For the text-containing cell, return its midpoint in [x, y] coordinate format. 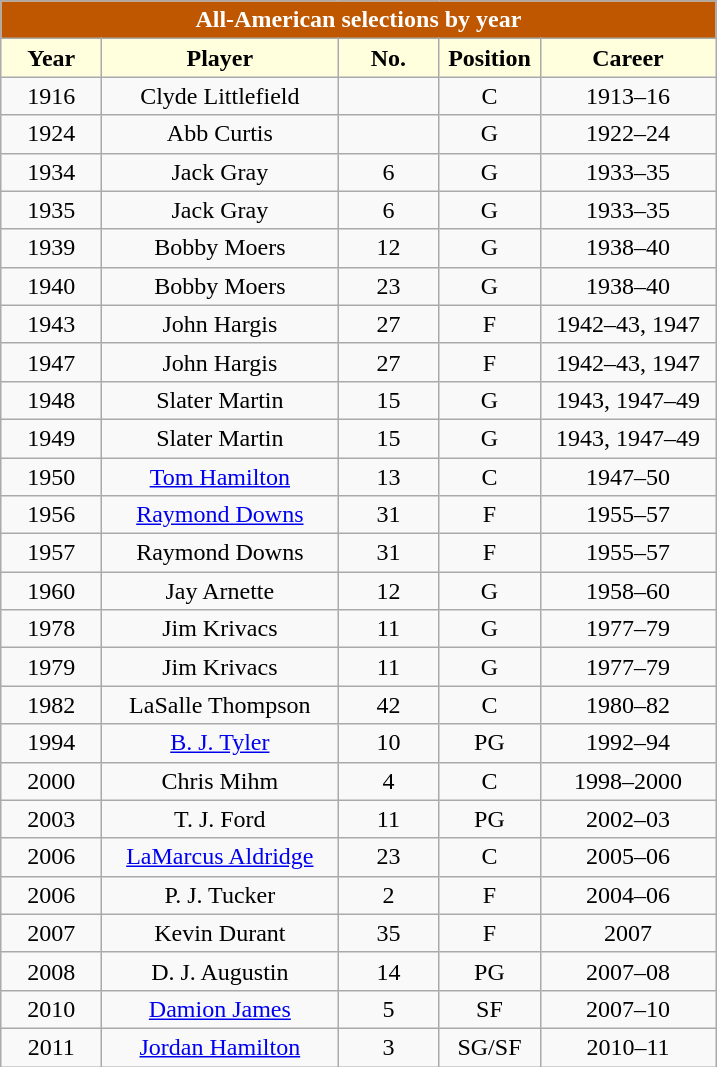
1982 [52, 705]
1998–2000 [628, 781]
2000 [52, 781]
2005–06 [628, 857]
Damion James [220, 1009]
Jay Arnette [220, 591]
1957 [52, 553]
Tom Hamilton [220, 477]
Year [52, 58]
P. J. Tucker [220, 895]
14 [388, 971]
SG/SF [490, 1047]
1960 [52, 591]
2010–11 [628, 1047]
1922–24 [628, 134]
No. [388, 58]
Career [628, 58]
1924 [52, 134]
13 [388, 477]
2003 [52, 819]
1956 [52, 515]
2004–06 [628, 895]
35 [388, 933]
LaSalle Thompson [220, 705]
B. J. Tyler [220, 743]
2008 [52, 971]
1949 [52, 438]
1950 [52, 477]
1913–16 [628, 96]
10 [388, 743]
2 [388, 895]
3 [388, 1047]
1947 [52, 362]
1992–94 [628, 743]
1978 [52, 629]
T. J. Ford [220, 819]
4 [388, 781]
1940 [52, 286]
1958–60 [628, 591]
1994 [52, 743]
1948 [52, 400]
All-American selections by year [358, 20]
2002–03 [628, 819]
D. J. Augustin [220, 971]
42 [388, 705]
1939 [52, 248]
2007–10 [628, 1009]
SF [490, 1009]
Position [490, 58]
1979 [52, 667]
1943 [52, 324]
Chris Mihm [220, 781]
1980–82 [628, 705]
Kevin Durant [220, 933]
1934 [52, 172]
Jordan Hamilton [220, 1047]
Clyde Littlefield [220, 96]
Player [220, 58]
1935 [52, 210]
2010 [52, 1009]
5 [388, 1009]
2007–08 [628, 971]
LaMarcus Aldridge [220, 857]
1916 [52, 96]
Abb Curtis [220, 134]
1947–50 [628, 477]
2011 [52, 1047]
